Find where the given text appears and provide that cell's center as [X, Y] coordinate. 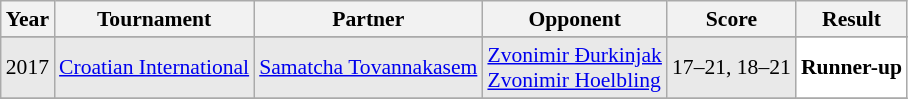
Samatcha Tovannakasem [368, 68]
Score [732, 19]
Runner-up [852, 68]
Opponent [574, 19]
Partner [368, 19]
2017 [28, 68]
Result [852, 19]
Croatian International [154, 68]
17–21, 18–21 [732, 68]
Tournament [154, 19]
Zvonimir Đurkinjak Zvonimir Hoelbling [574, 68]
Year [28, 19]
